Scan for the cell matching the given text and deliver its [X, Y] coordinate at center. 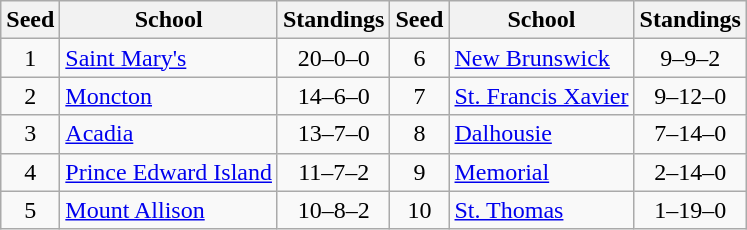
5 [30, 210]
6 [420, 58]
St. Thomas [542, 210]
4 [30, 172]
9–12–0 [690, 96]
Prince Edward Island [169, 172]
11–7–2 [333, 172]
10 [420, 210]
3 [30, 134]
1 [30, 58]
7 [420, 96]
20–0–0 [333, 58]
10–8–2 [333, 210]
9 [420, 172]
St. Francis Xavier [542, 96]
7–14–0 [690, 134]
Acadia [169, 134]
Mount Allison [169, 210]
Memorial [542, 172]
Moncton [169, 96]
New Brunswick [542, 58]
14–6–0 [333, 96]
2–14–0 [690, 172]
Dalhousie [542, 134]
2 [30, 96]
Saint Mary's [169, 58]
9–9–2 [690, 58]
1–19–0 [690, 210]
13–7–0 [333, 134]
8 [420, 134]
